Scan for the cell matching the given text and deliver its (x, y) coordinate at center. 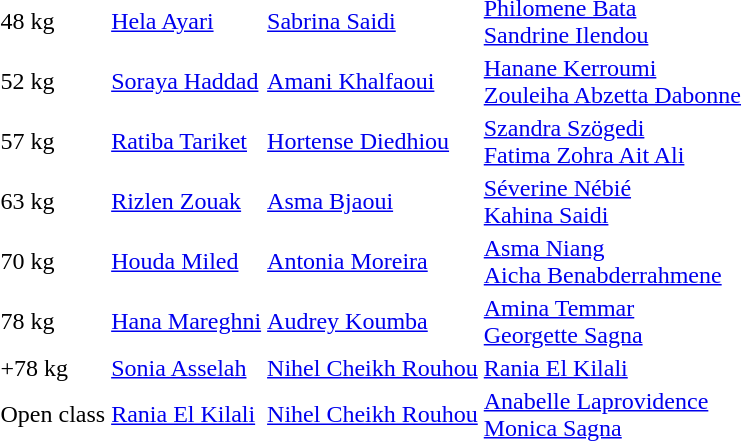
Asma Bjaoui (373, 202)
Audrey Koumba (373, 322)
Sonia Asselah (186, 368)
Asma Niang Aicha Benabderrahmene (612, 262)
Ratiba Tariket (186, 142)
Szandra Szögedi Fatima Zohra Ait Ali (612, 142)
Rania El Kilali (612, 368)
Hortense Diedhiou (373, 142)
Amani Khalfaoui (373, 82)
Antonia Moreira (373, 262)
Houda Miled (186, 262)
Hana Mareghni (186, 322)
Soraya Haddad (186, 82)
Amina Temmar Georgette Sagna (612, 322)
Séverine Nébié Kahina Saidi (612, 202)
Nihel Cheikh Rouhou (373, 368)
Hanane Kerroumi Zouleiha Abzetta Dabonne (612, 82)
Rizlen Zouak (186, 202)
